For the text-containing cell, return its midpoint in (x, y) coordinate format. 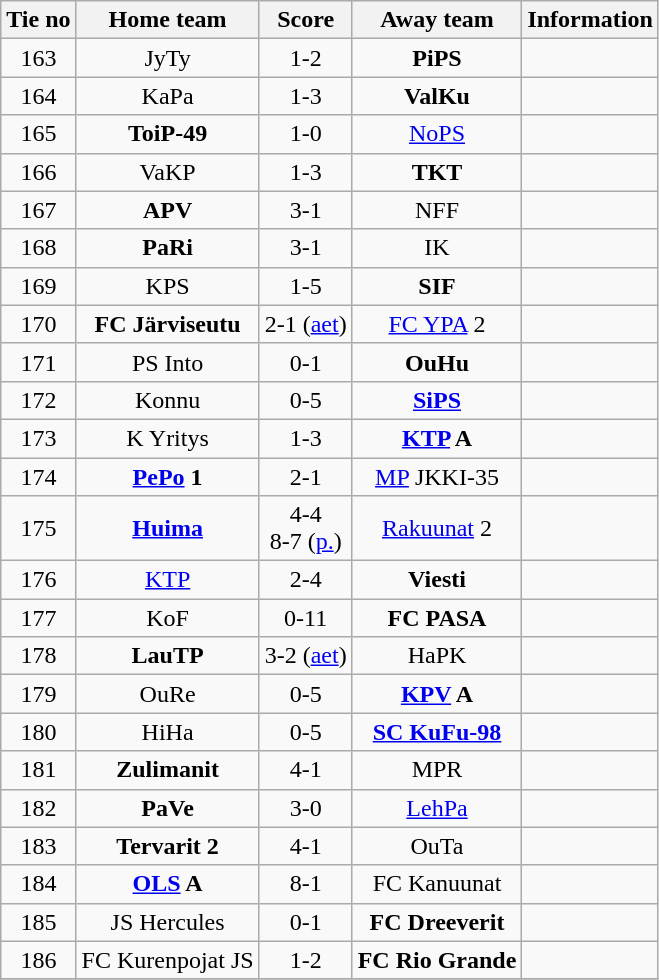
PaVe (168, 808)
2-4 (306, 580)
178 (38, 656)
SIF (437, 286)
1-5 (306, 286)
VaKP (168, 172)
PePo 1 (168, 477)
182 (38, 808)
PaRi (168, 248)
185 (38, 922)
1-0 (306, 134)
OuTa (437, 846)
163 (38, 58)
166 (38, 172)
165 (38, 134)
ToiP-49 (168, 134)
Huima (168, 528)
FC PASA (437, 618)
176 (38, 580)
LehPa (437, 808)
173 (38, 438)
FC Järviseutu (168, 324)
180 (38, 732)
Away team (437, 20)
FC Rio Grande (437, 960)
APV (168, 210)
Home team (168, 20)
JyTy (168, 58)
3-2 (aet) (306, 656)
Viesti (437, 580)
174 (38, 477)
KTP (168, 580)
KPS (168, 286)
186 (38, 960)
K Yritys (168, 438)
LauTP (168, 656)
FC Dreeverit (437, 922)
KoF (168, 618)
2-1 (306, 477)
172 (38, 400)
Tie no (38, 20)
3-0 (306, 808)
Tervarit 2 (168, 846)
183 (38, 846)
FC Kanuunat (437, 884)
Konnu (168, 400)
KaPa (168, 96)
KTP A (437, 438)
OLS A (168, 884)
Zulimanit (168, 770)
170 (38, 324)
SiPS (437, 400)
8-1 (306, 884)
Score (306, 20)
ValKu (437, 96)
167 (38, 210)
184 (38, 884)
NFF (437, 210)
PiPS (437, 58)
179 (38, 694)
MP JKKI-35 (437, 477)
MPR (437, 770)
IK (437, 248)
169 (38, 286)
4-4 8-7 (p.) (306, 528)
FC Kurenpojat JS (168, 960)
HaPK (437, 656)
0-11 (306, 618)
168 (38, 248)
FC YPA 2 (437, 324)
OuHu (437, 362)
KPV A (437, 694)
SC KuFu-98 (437, 732)
Information (590, 20)
171 (38, 362)
TKT (437, 172)
177 (38, 618)
NoPS (437, 134)
JS Hercules (168, 922)
PS Into (168, 362)
181 (38, 770)
175 (38, 528)
HiHa (168, 732)
164 (38, 96)
2-1 (aet) (306, 324)
Rakuunat 2 (437, 528)
OuRe (168, 694)
